Output the (X, Y) coordinate of the center of the cell containing the given text.  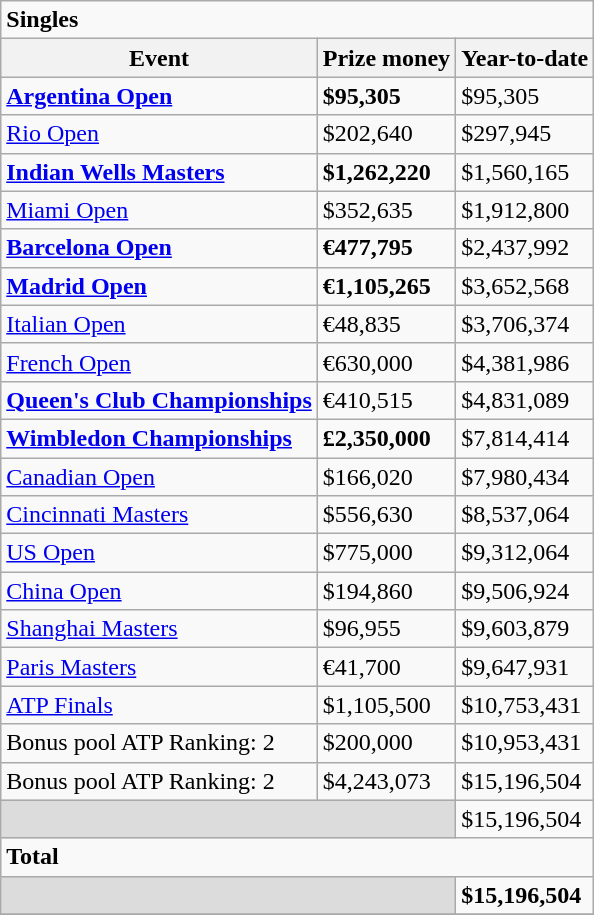
Shanghai Masters (160, 629)
Indian Wells Masters (160, 172)
$4,831,089 (525, 400)
Queen's Club Championships (160, 400)
$556,630 (386, 515)
$2,437,992 (525, 248)
Barcelona Open (160, 248)
€630,000 (386, 362)
China Open (160, 591)
$10,953,431 (525, 743)
Madrid Open (160, 286)
$3,706,374 (525, 324)
€1,105,265 (386, 286)
€410,515 (386, 400)
Wimbledon Championships (160, 438)
$7,980,434 (525, 477)
Canadian Open (160, 477)
$4,243,073 (386, 781)
Year-to-date (525, 58)
US Open (160, 553)
$352,635 (386, 210)
$10,753,431 (525, 705)
Prize money (386, 58)
$1,560,165 (525, 172)
$9,603,879 (525, 629)
$9,312,064 (525, 553)
$8,537,064 (525, 515)
ATP Finals (160, 705)
French Open (160, 362)
Event (160, 58)
$3,652,568 (525, 286)
Rio Open (160, 134)
£2,350,000 (386, 438)
Italian Open (160, 324)
$4,381,986 (525, 362)
Cincinnati Masters (160, 515)
Argentina Open (160, 96)
$96,955 (386, 629)
$1,262,220 (386, 172)
$1,912,800 (525, 210)
$194,860 (386, 591)
€48,835 (386, 324)
$9,647,931 (525, 667)
€477,795 (386, 248)
$7,814,414 (525, 438)
Singles (298, 20)
Total (298, 857)
$200,000 (386, 743)
Paris Masters (160, 667)
$166,020 (386, 477)
$1,105,500 (386, 705)
Miami Open (160, 210)
$9,506,924 (525, 591)
€41,700 (386, 667)
$775,000 (386, 553)
$202,640 (386, 134)
$297,945 (525, 134)
